Scan for the cell matching the given text and deliver its [X, Y] coordinate at center. 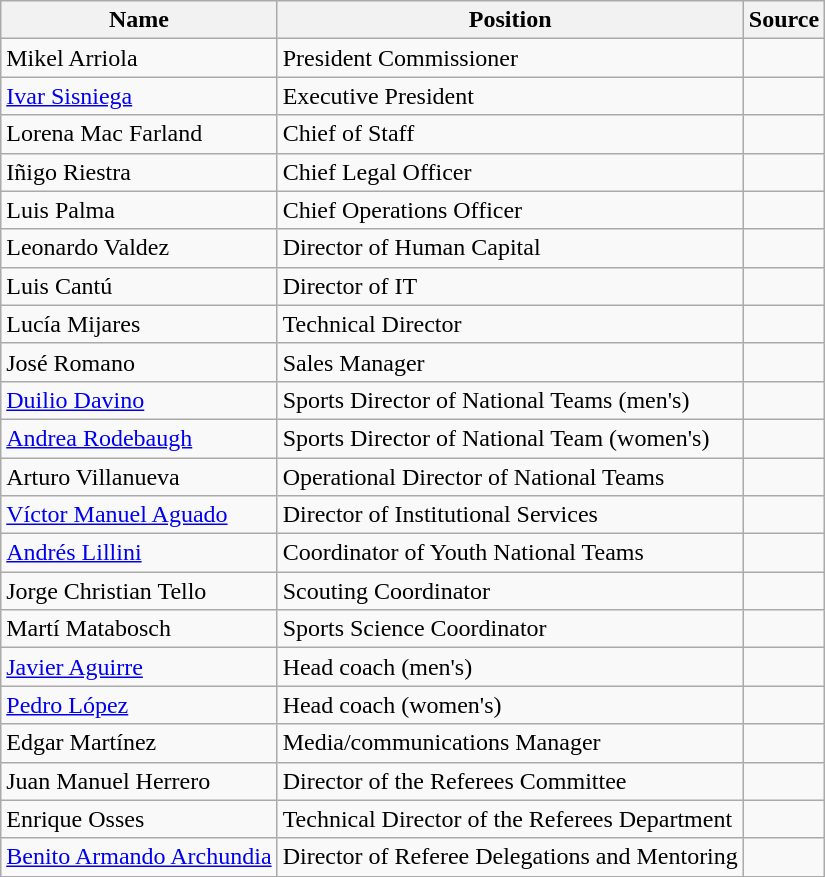
Media/communications Manager [510, 743]
Mikel Arriola [139, 58]
Luis Cantú [139, 286]
Duilio Davino [139, 400]
Director of Institutional Services [510, 515]
Arturo Villanueva [139, 477]
Technical Director [510, 324]
Martí Matabosch [139, 629]
Ivar Sisniega [139, 96]
Name [139, 20]
Edgar Martínez [139, 743]
Chief Operations Officer [510, 210]
Víctor Manuel Aguado [139, 515]
Operational Director of National Teams [510, 477]
José Romano [139, 362]
Leonardo Valdez [139, 248]
President Commissioner [510, 58]
Head coach (women's) [510, 705]
Director of IT [510, 286]
Sports Science Coordinator [510, 629]
Head coach (men's) [510, 667]
Juan Manuel Herrero [139, 781]
Benito Armando Archundia [139, 857]
Andrés Lillini [139, 553]
Enrique Osses [139, 819]
Chief of Staff [510, 134]
Sports Director of National Team (women's) [510, 438]
Technical Director of the Referees Department [510, 819]
Sports Director of National Teams (men's) [510, 400]
Position [510, 20]
Iñigo Riestra [139, 172]
Jorge Christian Tello [139, 591]
Luis Palma [139, 210]
Executive President [510, 96]
Lucía Mijares [139, 324]
Andrea Rodebaugh [139, 438]
Pedro López [139, 705]
Coordinator of Youth National Teams [510, 553]
Lorena Mac Farland [139, 134]
Chief Legal Officer [510, 172]
Sales Manager [510, 362]
Director of the Referees Committee [510, 781]
Director of Human Capital [510, 248]
Source [784, 20]
Director of Referee Delegations and Mentoring [510, 857]
Javier Aguirre [139, 667]
Scouting Coordinator [510, 591]
